Pinpoint the cell where the given text exists, returning its (X, Y) midpoint coordinate. 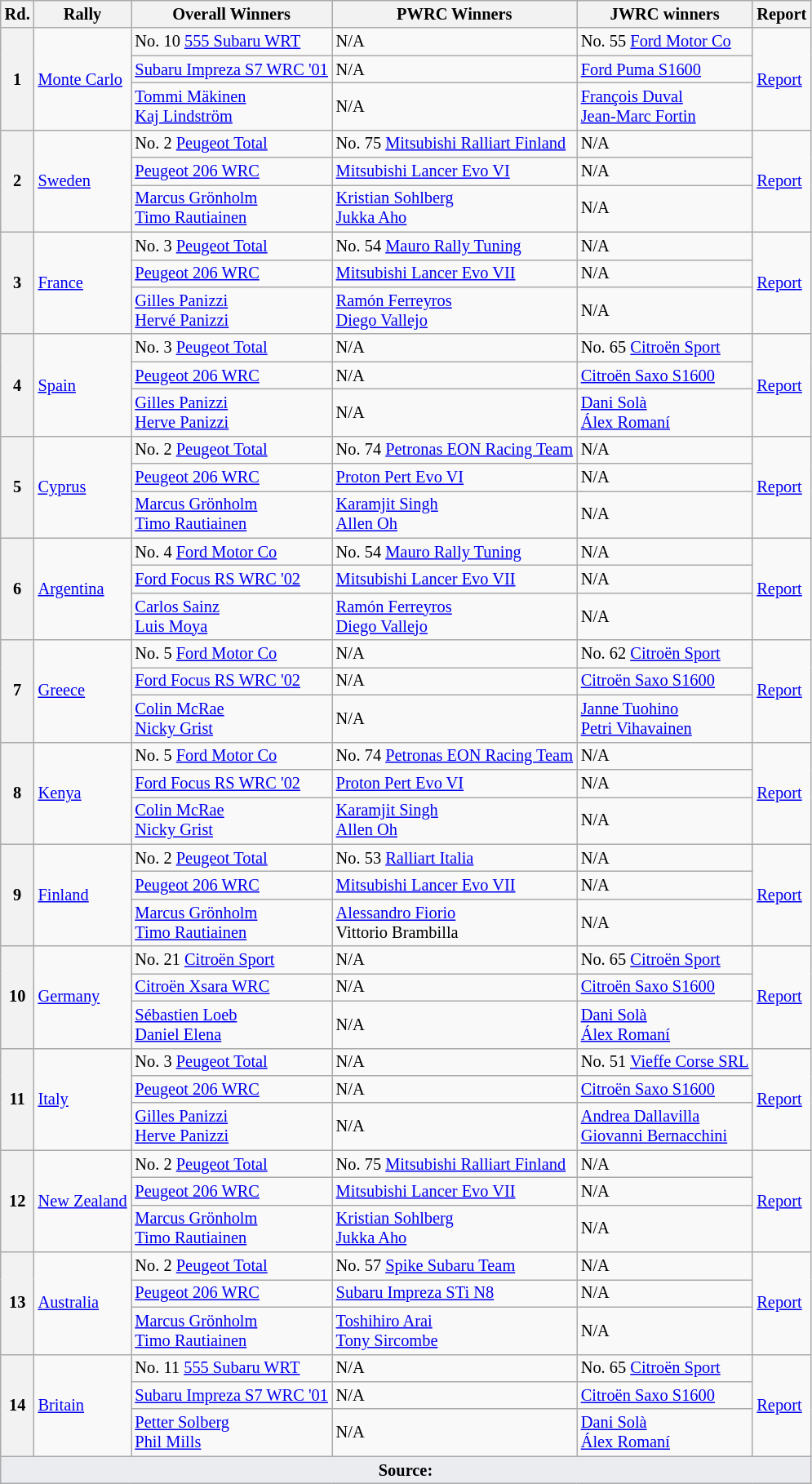
13 (18, 1303)
7 (18, 691)
Kenya (83, 793)
No. 55 Ford Motor Co (665, 42)
Rally (83, 14)
No. 62 Citroën Sport (665, 654)
Alessandro Fiorio Vittorio Brambilla (455, 922)
Greece (83, 691)
No. 51 Vieffe Corse SRL (665, 1062)
No. 4 Ford Motor Co (231, 552)
6 (18, 589)
2 (18, 181)
Toshihiro Arai Tony Sircombe (455, 1331)
Janne Tuohino Petri Vihavainen (665, 718)
9 (18, 895)
Monte Carlo (83, 78)
Subaru Impreza STi N8 (455, 1293)
Britain (83, 1406)
France (83, 282)
Petter Solberg Phil Mills (231, 1433)
11 (18, 1099)
Finland (83, 895)
Sébastien Loeb Daniel Elena (231, 1024)
PWRC Winners (455, 14)
Mitsubishi Lancer Evo VI (455, 171)
No. 11 555 Subaru WRT (231, 1368)
Rd. (18, 14)
12 (18, 1202)
3 (18, 282)
Germany (83, 997)
5 (18, 487)
No. 21 Citroën Sport (231, 960)
JWRC winners (665, 14)
Overall Winners (231, 14)
Argentina (83, 589)
Andrea Dallavilla Giovanni Bernacchini (665, 1126)
Cyprus (83, 487)
No. 10 555 Subaru WRT (231, 42)
4 (18, 385)
No. 53 Ralliart Italia (455, 858)
Source: (406, 1470)
Gilles Panizzi Hervé Panizzi (231, 310)
No. 57 Spike Subaru Team (455, 1266)
Ford Puma S1600 (665, 69)
10 (18, 997)
Australia (83, 1303)
Sweden (83, 181)
14 (18, 1406)
Citroën Xsara WRC (231, 987)
Tommi Mäkinen Kaj Lindström (231, 106)
Carlos Sainz Luis Moya (231, 616)
New Zealand (83, 1202)
Spain (83, 385)
8 (18, 793)
François Duval Jean-Marc Fortin (665, 106)
1 (18, 78)
Italy (83, 1099)
